Pinpoint the cell where the given text exists, returning its (X, Y) midpoint coordinate. 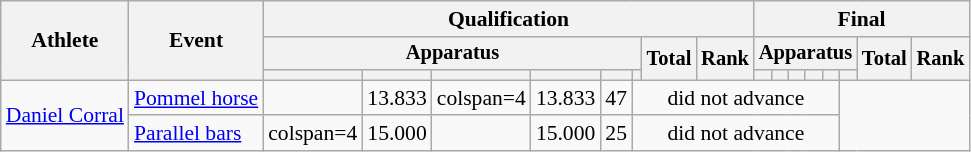
25 (616, 134)
47 (616, 98)
Parallel bars (196, 134)
Pommel horse (196, 98)
Daniel Corral (65, 116)
Final (862, 19)
Athlete (65, 40)
Event (196, 40)
Qualification (508, 19)
